Detect which cell encompasses the target text, then output its [x, y] center coordinate. 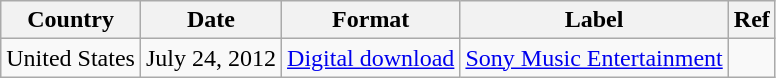
Ref [752, 20]
Format [371, 20]
Date [210, 20]
Sony Music Entertainment [594, 58]
Country [71, 20]
Digital download [371, 58]
United States [71, 58]
July 24, 2012 [210, 58]
Label [594, 20]
